Output the (x, y) coordinate of the center of the cell containing the given text.  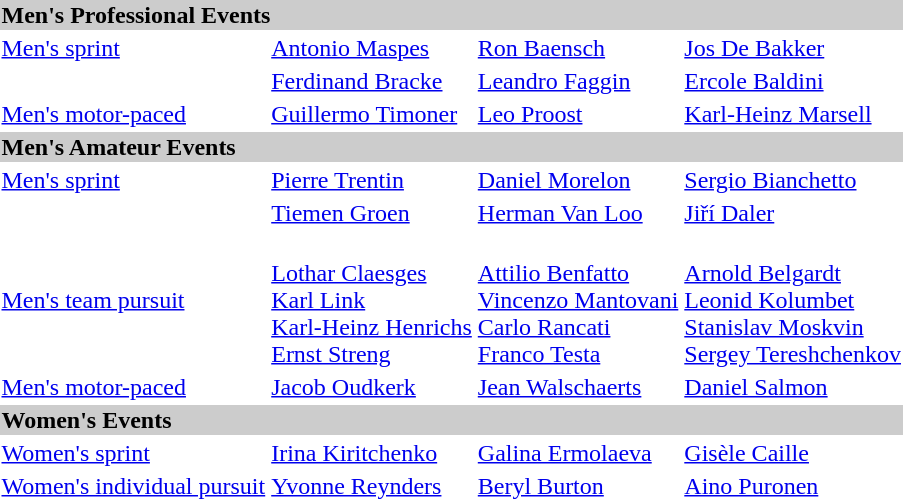
Tiemen Groen (372, 213)
Gisèle Caille (793, 453)
Galina Ermolaeva (578, 453)
Guillermo Timoner (372, 114)
Women's sprint (134, 453)
Daniel Salmon (793, 387)
Sergio Bianchetto (793, 180)
Irina Kiritchenko (372, 453)
Karl-Heinz Marsell (793, 114)
Leandro Faggin (578, 81)
Men's Amateur Events (452, 147)
Jean Walschaerts (578, 387)
Herman Van Loo (578, 213)
Lothar Claesges Karl Link Karl-Heinz Henrichs Ernst Streng (372, 300)
Jacob Oudkerk (372, 387)
Arnold Belgardt Leonid Kolumbet Stanislav Moskvin Sergey Tereshchenkov (793, 300)
Men's Professional Events (452, 15)
Women's Events (452, 420)
Ferdinand Bracke (372, 81)
Jos De Bakker (793, 48)
Ercole Baldini (793, 81)
Daniel Morelon (578, 180)
Antonio Maspes (372, 48)
Attilio Benfatto Vincenzo MantovaniCarlo Rancati Franco Testa (578, 300)
Men's team pursuit (134, 300)
Ron Baensch (578, 48)
Leo Proost (578, 114)
Jiří Daler (793, 213)
Pierre Trentin (372, 180)
